Provide the (x, y) coordinate of the cell's center where the given text is located.  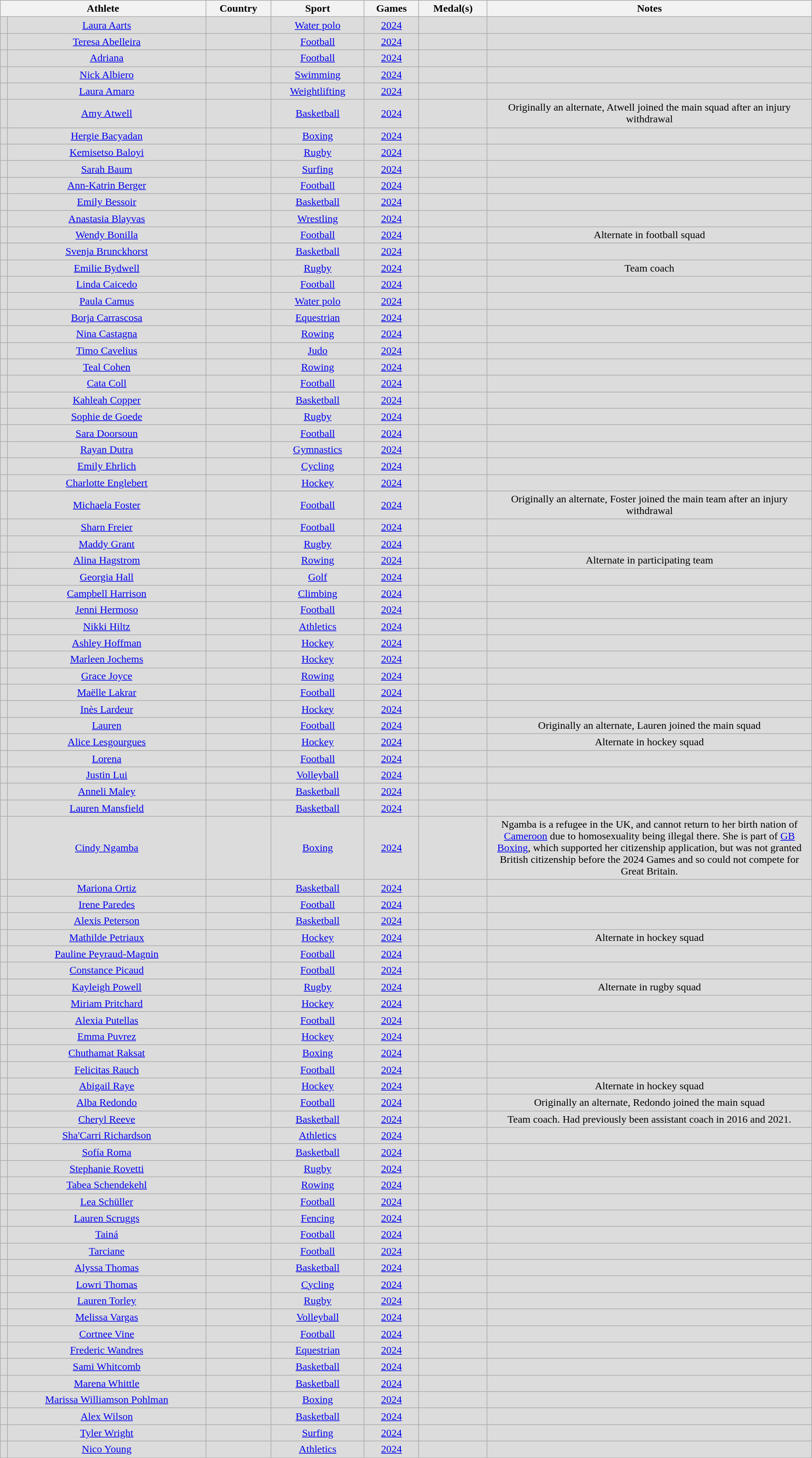
Mathilde Petriaux (107, 937)
Tyler Wright (107, 1433)
Inès Lardeur (107, 709)
Sarah Baum (107, 169)
Grace Joyce (107, 676)
Michaela Foster (107, 505)
Games (391, 9)
Constance Picaud (107, 970)
Lauren Mansfield (107, 808)
Sport (318, 9)
Sharn Freier (107, 528)
Nina Castagna (107, 334)
Weightlifting (318, 91)
Judo (318, 351)
Cortnee Vine (107, 1334)
Golf (318, 577)
Tainá (107, 1235)
Originally an alternate, Redondo joined the main squad (649, 1103)
Rayan Dutra (107, 449)
Lauren Torley (107, 1301)
Timo Cavelius (107, 351)
Stephanie Rovetti (107, 1169)
Ashley Hoffman (107, 643)
Teal Cohen (107, 367)
Alyssa Thomas (107, 1268)
Alternate in participating team (649, 560)
Frederic Wandres (107, 1350)
Cata Coll (107, 383)
Alex Wilson (107, 1416)
Emma Puvrez (107, 1036)
Irene Paredes (107, 904)
Nick Albiero (107, 75)
Svenja Brunckhorst (107, 252)
Alternate in football squad (649, 235)
Marissa Williamson Pohlman (107, 1400)
Lauren (107, 725)
Alba Redondo (107, 1103)
Kahleah Copper (107, 400)
Medal(s) (453, 9)
Originally an alternate, Lauren joined the main squad (649, 725)
Nico Young (107, 1449)
Alexia Putellas (107, 1020)
Justin Lui (107, 775)
Chuthamat Raksat (107, 1053)
Notes (649, 9)
Lea Schüller (107, 1202)
Athlete (103, 9)
Marleen Jochems (107, 659)
Alina Hagstrom (107, 560)
Maëlle Lakrar (107, 692)
Anastasia Blayvas (107, 218)
Wendy Bonilla (107, 235)
Swimming (318, 75)
Cindy Ngamba (107, 848)
Cheryl Reeve (107, 1119)
Alexis Peterson (107, 921)
Georgia Hall (107, 577)
Emily Ehrlich (107, 466)
Jenni Hermoso (107, 610)
Laura Amaro (107, 91)
Emily Bessoir (107, 202)
Gymnastics (318, 449)
Hergie Bacyadan (107, 136)
Sophie de Goede (107, 416)
Lauren Scruggs (107, 1218)
Team coach. Had previously been assistant coach in 2016 and 2021. (649, 1119)
Anneli Maley (107, 792)
Borja Carrascosa (107, 318)
Sha'Carri Richardson (107, 1136)
Adriana (107, 58)
Alice Lesgourgues (107, 742)
Nikki Hiltz (107, 626)
Kayleigh Powell (107, 987)
Alternate in rugby squad (649, 987)
Mariona Ortiz (107, 888)
Maddy Grant (107, 544)
Originally an alternate, Foster joined the main team after an injury withdrawal (649, 505)
Melissa Vargas (107, 1317)
Tarciane (107, 1251)
Sami Whitcomb (107, 1367)
Emilie Bydwell (107, 268)
Campbell Harrison (107, 593)
Charlotte Englebert (107, 483)
Lorena (107, 759)
Marena Whittle (107, 1383)
Team coach (649, 268)
Lowri Thomas (107, 1284)
Felicitas Rauch (107, 1069)
Ann-Katrin Berger (107, 185)
Laura Aarts (107, 25)
Sofía Roma (107, 1152)
Abigail Raye (107, 1086)
Tabea Schendekehl (107, 1185)
Country (239, 9)
Fencing (318, 1218)
Amy Atwell (107, 114)
Climbing (318, 593)
Sara Doorsoun (107, 433)
Teresa Abelleira (107, 42)
Kemisetso Baloyi (107, 152)
Originally an alternate, Atwell joined the main squad after an injury withdrawal (649, 114)
Pauline Peyraud-Magnin (107, 954)
Miriam Pritchard (107, 1003)
Wrestling (318, 218)
Paula Camus (107, 301)
Linda Caicedo (107, 285)
